Determine the (X, Y) coordinate at the center of the cell enclosing the given text.  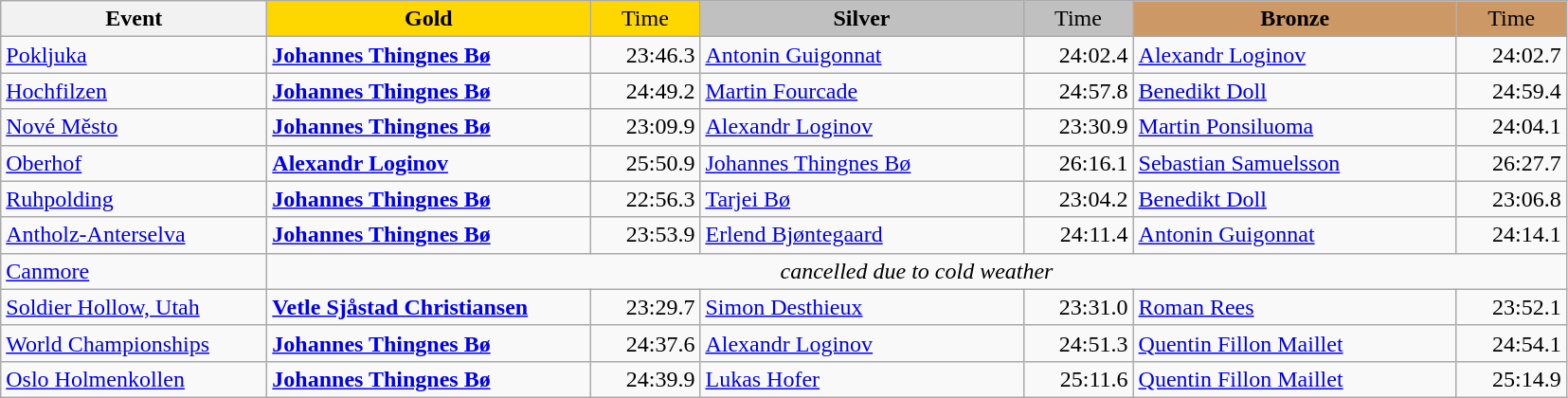
24:14.1 (1511, 235)
23:29.7 (645, 307)
Oberhof (135, 163)
Nové Město (135, 127)
Erlend Bjøntegaard (862, 235)
23:46.3 (645, 55)
Bronze (1294, 19)
Canmore (135, 271)
26:27.7 (1511, 163)
24:11.4 (1078, 235)
24:59.4 (1511, 91)
25:11.6 (1078, 379)
World Championships (135, 343)
24:57.8 (1078, 91)
26:16.1 (1078, 163)
24:51.3 (1078, 343)
24:04.1 (1511, 127)
24:49.2 (645, 91)
Pokljuka (135, 55)
Event (135, 19)
25:50.9 (645, 163)
24:02.4 (1078, 55)
23:06.8 (1511, 199)
23:31.0 (1078, 307)
Sebastian Samuelsson (1294, 163)
23:30.9 (1078, 127)
Soldier Hollow, Utah (135, 307)
cancelled due to cold weather (917, 271)
Hochfilzen (135, 91)
Roman Rees (1294, 307)
25:14.9 (1511, 379)
Ruhpolding (135, 199)
23:53.9 (645, 235)
Martin Fourcade (862, 91)
Silver (862, 19)
Lukas Hofer (862, 379)
23:52.1 (1511, 307)
23:09.9 (645, 127)
22:56.3 (645, 199)
Oslo Holmenkollen (135, 379)
24:54.1 (1511, 343)
24:39.9 (645, 379)
Martin Ponsiluoma (1294, 127)
Gold (428, 19)
23:04.2 (1078, 199)
Antholz-Anterselva (135, 235)
Vetle Sjåstad Christiansen (428, 307)
Simon Desthieux (862, 307)
24:37.6 (645, 343)
24:02.7 (1511, 55)
Tarjei Bø (862, 199)
